Determine the (x, y) coordinate at the center of the cell enclosing the given text.  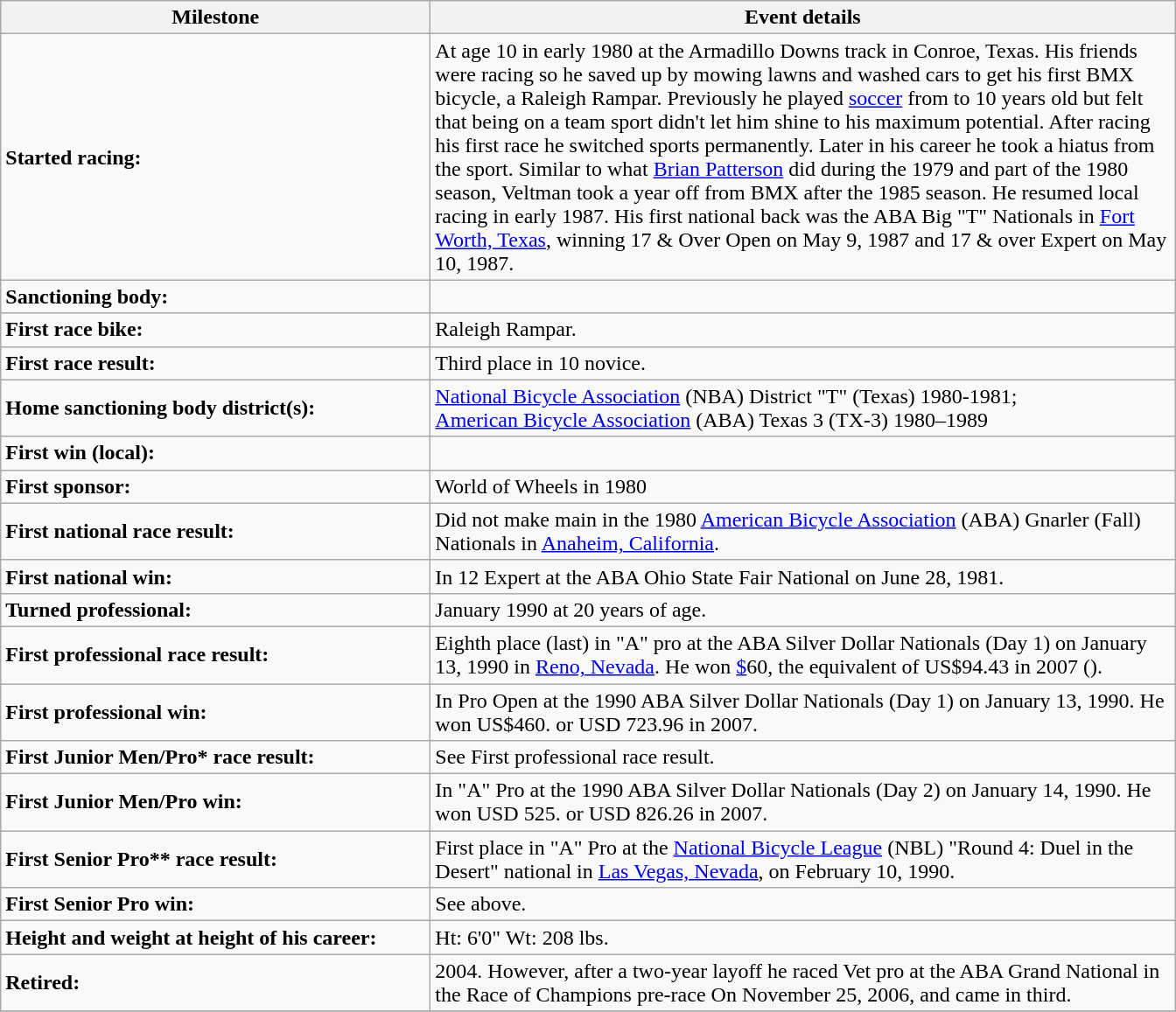
Raleigh Rampar. (803, 330)
First professional win: (215, 712)
Height and weight at height of his career: (215, 938)
See First professional race result. (803, 757)
First Junior Men/Pro* race result: (215, 757)
Home sanctioning body district(s): (215, 408)
First place in "A" Pro at the National Bicycle League (NBL) "Round 4: Duel in the Desert" national in Las Vegas, Nevada, on February 10, 1990. (803, 859)
World of Wheels in 1980 (803, 486)
Sanctioning body: (215, 297)
See above. (803, 904)
First national win: (215, 576)
First win (local): (215, 453)
First Junior Men/Pro win: (215, 803)
Ht: 6'0" Wt: 208 lbs. (803, 938)
First Senior Pro win: (215, 904)
In 12 Expert at the ABA Ohio State Fair National on June 28, 1981. (803, 576)
First race result: (215, 363)
First professional race result: (215, 654)
Did not make main in the 1980 American Bicycle Association (ABA) Gnarler (Fall) Nationals in Anaheim, California. (803, 532)
First national race result: (215, 532)
Started racing: (215, 157)
Third place in 10 novice. (803, 363)
In Pro Open at the 1990 ABA Silver Dollar Nationals (Day 1) on January 13, 1990. He won US$460. or USD 723.96 in 2007. (803, 712)
National Bicycle Association (NBA) District "T" (Texas) 1980-1981;American Bicycle Association (ABA) Texas 3 (TX-3) 1980–1989 (803, 408)
Milestone (215, 17)
Event details (803, 17)
Retired: (215, 983)
Turned professional: (215, 610)
In "A" Pro at the 1990 ABA Silver Dollar Nationals (Day 2) on January 14, 1990. He won USD 525. or USD 826.26 in 2007. (803, 803)
January 1990 at 20 years of age. (803, 610)
First sponsor: (215, 486)
First Senior Pro** race result: (215, 859)
First race bike: (215, 330)
